Search for the cell housing the specified text and yield its [X, Y] center coordinate. 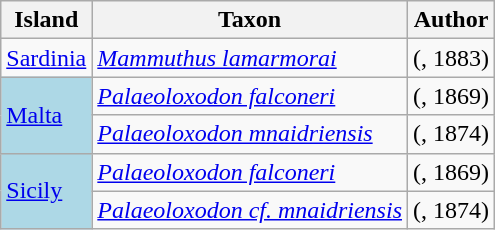
Malta [46, 115]
Taxon [250, 20]
Palaeoloxodon mnaidriensis [250, 134]
Mammuthus lamarmorai [250, 58]
Island [46, 20]
(, 1883) [452, 58]
Sicily [46, 191]
Sardinia [46, 58]
Author [452, 20]
Palaeoloxodon cf. mnaidriensis [250, 210]
